For the text-containing cell, return its midpoint in (x, y) coordinate format. 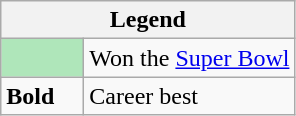
Legend (148, 20)
Won the Super Bowl (190, 58)
Bold (42, 96)
Career best (190, 96)
